Identify which cell holds the provided text, then report its (x, y) central coordinate. 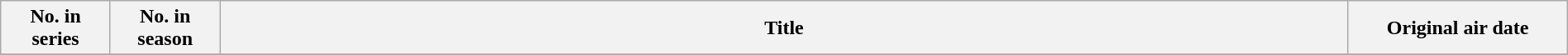
No. in series (56, 28)
Original air date (1457, 28)
No. in season (165, 28)
Title (784, 28)
